For the text-containing cell, return its midpoint in (x, y) coordinate format. 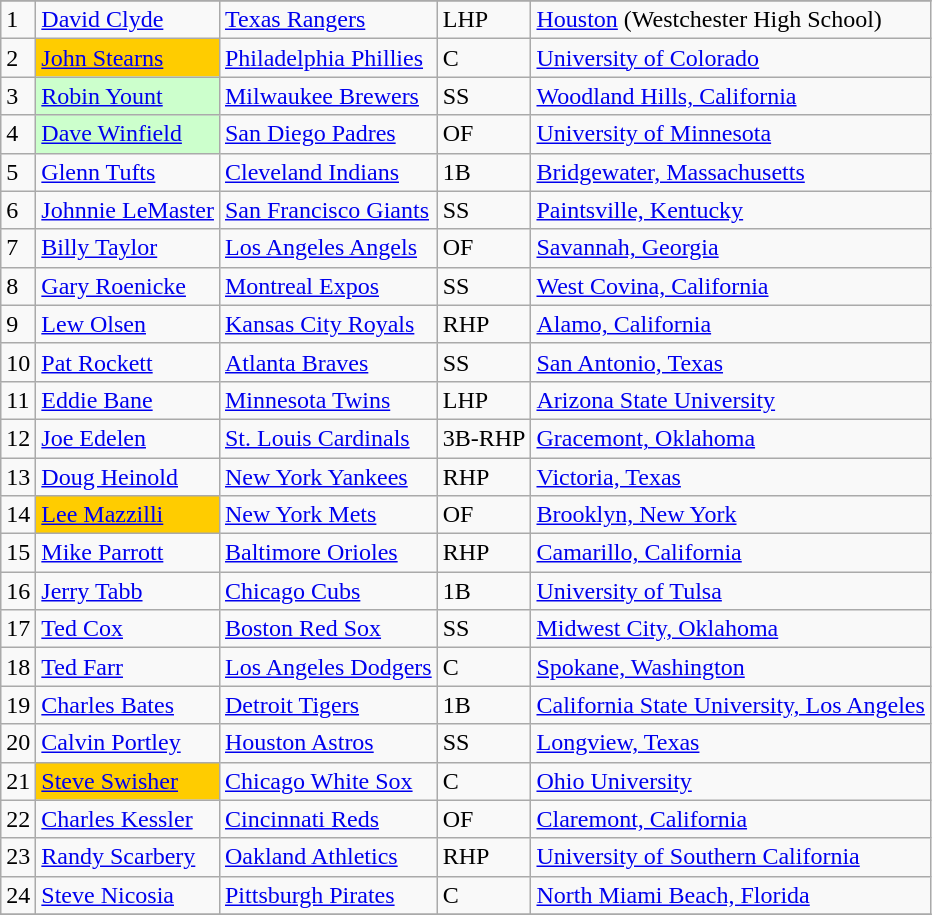
San Diego Padres (328, 134)
San Antonio, Texas (730, 362)
Ohio University (730, 781)
17 (18, 629)
Brooklyn, New York (730, 515)
Minnesota Twins (328, 400)
Texas Rangers (328, 20)
University of Southern California (730, 857)
12 (18, 438)
10 (18, 362)
Billy Taylor (128, 248)
24 (18, 895)
Atlanta Braves (328, 362)
Baltimore Orioles (328, 553)
Dave Winfield (128, 134)
North Miami Beach, Florida (730, 895)
Savannah, Georgia (730, 248)
New York Yankees (328, 477)
18 (18, 667)
4 (18, 134)
19 (18, 705)
Steve Swisher (128, 781)
John Stearns (128, 58)
Montreal Expos (328, 286)
Philadelphia Phillies (328, 58)
Jerry Tabb (128, 591)
11 (18, 400)
1 (18, 20)
15 (18, 553)
Eddie Bane (128, 400)
Cleveland Indians (328, 172)
Los Angeles Dodgers (328, 667)
20 (18, 743)
23 (18, 857)
Gary Roenicke (128, 286)
Mike Parrott (128, 553)
Milwaukee Brewers (328, 96)
Longview, Texas (730, 743)
University of Colorado (730, 58)
7 (18, 248)
David Clyde (128, 20)
Charles Bates (128, 705)
Cincinnati Reds (328, 819)
Alamo, California (730, 324)
Camarillo, California (730, 553)
Victoria, Texas (730, 477)
Spokane, Washington (730, 667)
Calvin Portley (128, 743)
Randy Scarbery (128, 857)
Ted Farr (128, 667)
Lee Mazzilli (128, 515)
Robin Yount (128, 96)
Gracemont, Oklahoma (730, 438)
13 (18, 477)
3B-RHP (484, 438)
California State University, Los Angeles (730, 705)
New York Mets (328, 515)
St. Louis Cardinals (328, 438)
Houston (Westchester High School) (730, 20)
Charles Kessler (128, 819)
University of Minnesota (730, 134)
Johnnie LeMaster (128, 210)
21 (18, 781)
Chicago White Sox (328, 781)
8 (18, 286)
3 (18, 96)
22 (18, 819)
14 (18, 515)
Arizona State University (730, 400)
Claremont, California (730, 819)
Paintsville, Kentucky (730, 210)
6 (18, 210)
9 (18, 324)
Ted Cox (128, 629)
University of Tulsa (730, 591)
Steve Nicosia (128, 895)
Chicago Cubs (328, 591)
Boston Red Sox (328, 629)
Detroit Tigers (328, 705)
Doug Heinold (128, 477)
Joe Edelen (128, 438)
Glenn Tufts (128, 172)
West Covina, California (730, 286)
San Francisco Giants (328, 210)
Los Angeles Angels (328, 248)
2 (18, 58)
Pat Rockett (128, 362)
16 (18, 591)
Midwest City, Oklahoma (730, 629)
Pittsburgh Pirates (328, 895)
Kansas City Royals (328, 324)
Woodland Hills, California (730, 96)
Oakland Athletics (328, 857)
5 (18, 172)
Lew Olsen (128, 324)
Houston Astros (328, 743)
Bridgewater, Massachusetts (730, 172)
